Locate the cell with the specified text and output its [x, y] center coordinate. 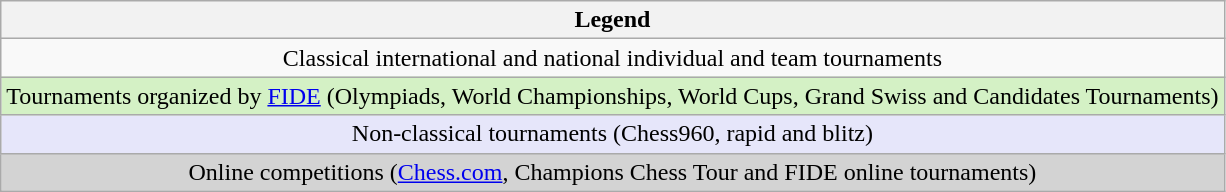
Online competitions (Chess.com, Champions Chess Tour and FIDE online tournaments) [612, 172]
Tournaments organized by FIDE (Olympiads, World Championships, World Cups, Grand Swiss and Candidates Tournaments) [612, 96]
Legend [612, 20]
Non-classical tournaments (Chess960, rapid and blitz) [612, 134]
Classical international and national individual and team tournaments [612, 58]
